Locate the cell with the specified text and output its [X, Y] center coordinate. 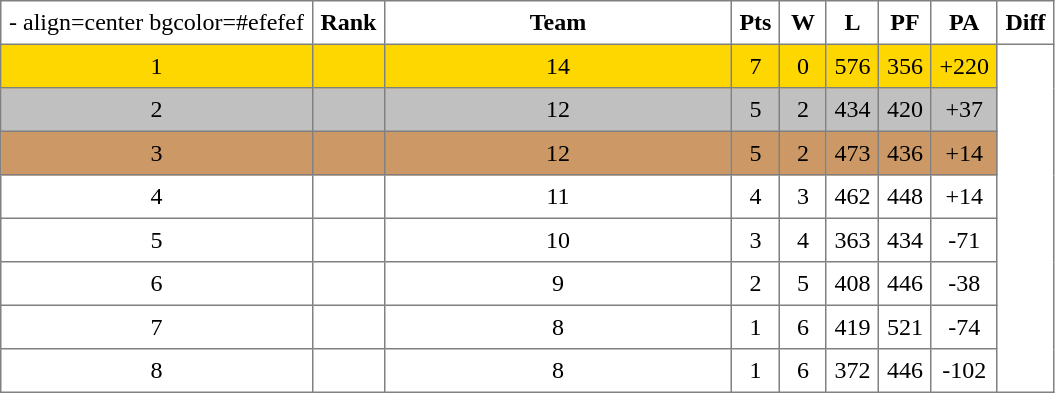
L [852, 23]
448 [905, 197]
462 [852, 197]
-102 [964, 371]
420 [905, 110]
Rank [348, 23]
Pts [755, 23]
+220 [964, 66]
+37 [964, 110]
408 [852, 284]
419 [852, 327]
-71 [964, 240]
9 [558, 284]
10 [558, 240]
473 [852, 153]
14 [558, 66]
Diff [1025, 23]
356 [905, 66]
-74 [964, 327]
576 [852, 66]
PF [905, 23]
PA [964, 23]
436 [905, 153]
521 [905, 327]
Team [558, 23]
363 [852, 240]
- align=center bgcolor=#efefef [156, 23]
-38 [964, 284]
372 [852, 371]
11 [558, 197]
W [803, 23]
0 [803, 66]
